Identify which cell holds the provided text, then report its [X, Y] central coordinate. 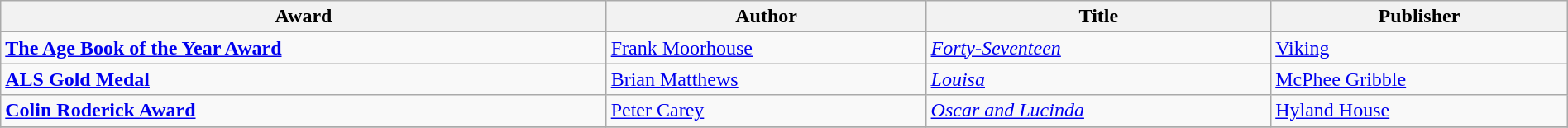
Forty-Seventeen [1098, 48]
Publisher [1419, 17]
Peter Carey [766, 111]
The Age Book of the Year Award [304, 48]
Colin Roderick Award [304, 111]
Author [766, 17]
Title [1098, 17]
Brian Matthews [766, 79]
Hyland House [1419, 111]
Oscar and Lucinda [1098, 111]
Louisa [1098, 79]
McPhee Gribble [1419, 79]
Viking [1419, 48]
Award [304, 17]
ALS Gold Medal [304, 79]
Frank Moorhouse [766, 48]
